Capture the cell that displays the provided text and extract its (X, Y) central coordinate. 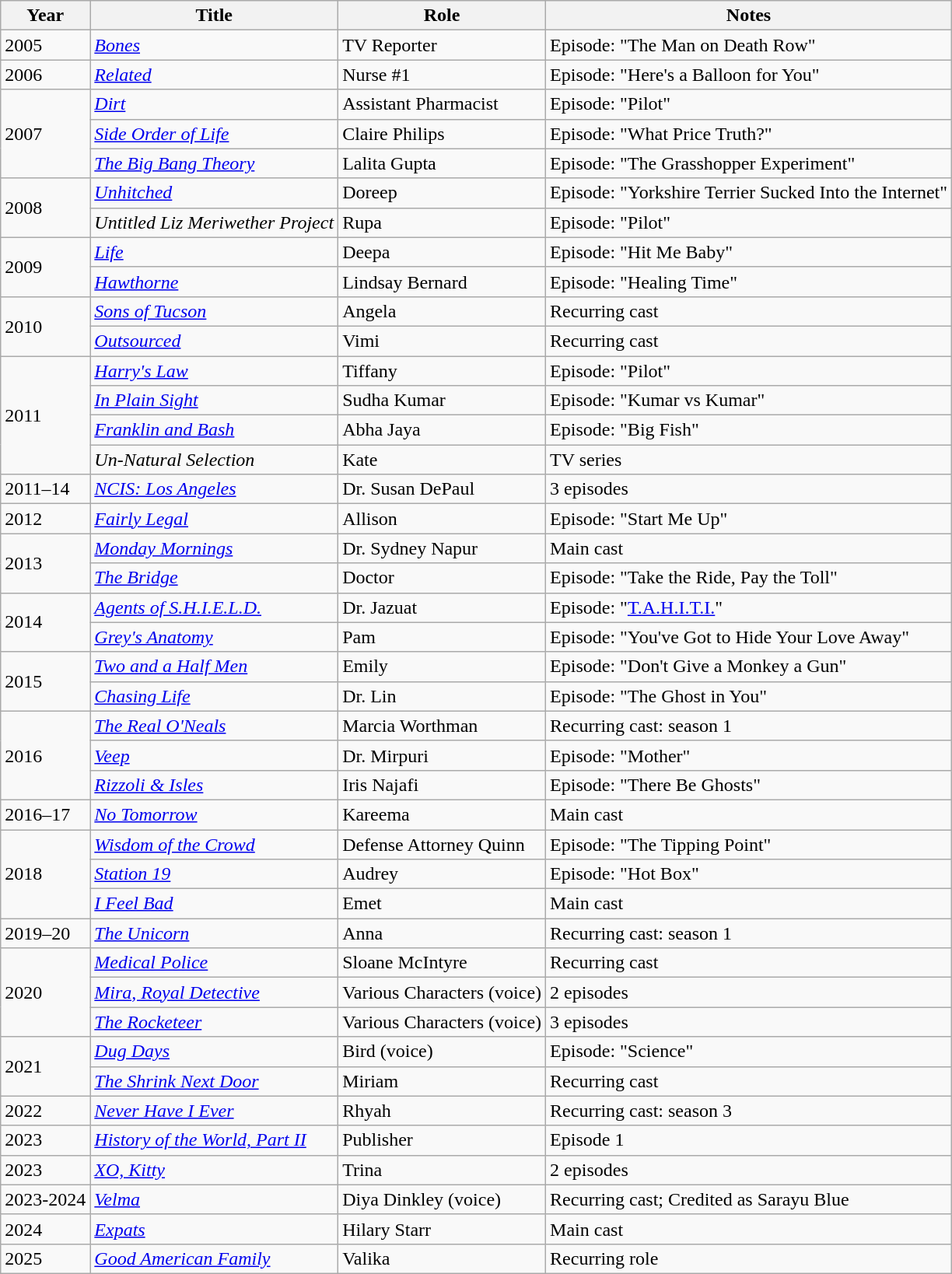
Bones (215, 45)
In Plain Sight (215, 401)
Rhyah (442, 1111)
TV Reporter (442, 45)
Episode: "Kumar vs Kumar" (749, 401)
Episode: "The Ghost in You" (749, 696)
Wisdom of the Crowd (215, 844)
Episode: "Big Fish" (749, 430)
Dr. Sydney Napur (442, 548)
Dr. Lin (442, 696)
Episode: "Hot Box" (749, 874)
Angela (442, 311)
Lalita Gupta (442, 163)
Agents of S.H.I.E.L.D. (215, 607)
Diya Dinkley (voice) (442, 1199)
Abha Jaya (442, 430)
Valika (442, 1258)
Recurring cast; Credited as Sarayu Blue (749, 1199)
Episode: "The Tipping Point" (749, 844)
Franklin and Bash (215, 430)
2008 (45, 208)
Episode: "Don't Give a Monkey a Gun" (749, 667)
Mira, Royal Detective (215, 992)
2011 (45, 415)
Dirt (215, 104)
Episode 1 (749, 1140)
Episode: "T.A.H.I.T.I." (749, 607)
Veep (215, 755)
Trina (442, 1170)
Episode: "Mother" (749, 755)
2016 (45, 755)
2019–20 (45, 933)
Station 19 (215, 874)
Episode: "You've Got to Hide Your Love Away" (749, 637)
Emily (442, 667)
Anna (442, 933)
Defense Attorney Quinn (442, 844)
2012 (45, 519)
2023-2024 (45, 1199)
Episode: "Here's a Balloon for You" (749, 75)
Miriam (442, 1081)
Fairly Legal (215, 519)
Medical Police (215, 963)
Hilary Starr (442, 1229)
Episode: "There Be Ghosts" (749, 785)
2009 (45, 267)
Sons of Tucson (215, 311)
Episode: "Start Me Up" (749, 519)
XO, Kitty (215, 1170)
Recurring cast: season 3 (749, 1111)
Tiffany (442, 371)
Dr. Jazuat (442, 607)
2024 (45, 1229)
Doctor (442, 578)
Role (442, 16)
2020 (45, 992)
Claire Philips (442, 134)
Rizzoli & Isles (215, 785)
I Feel Bad (215, 904)
2005 (45, 45)
History of the World, Part II (215, 1140)
Unhitched (215, 193)
Kareema (442, 814)
Episode: "Science" (749, 1052)
Assistant Pharmacist (442, 104)
Episode: "Hit Me Baby" (749, 252)
2022 (45, 1111)
Kate (442, 460)
Nurse #1 (442, 75)
Year (45, 16)
Dr. Susan DePaul (442, 489)
Expats (215, 1229)
Publisher (442, 1140)
2016–17 (45, 814)
Dug Days (215, 1052)
Sudha Kumar (442, 401)
Lindsay Bernard (442, 282)
Life (215, 252)
Episode: "The Man on Death Row" (749, 45)
The Rocketeer (215, 1022)
2025 (45, 1258)
Bird (voice) (442, 1052)
2014 (45, 622)
Episode: "Take the Ride, Pay the Toll" (749, 578)
Recurring role (749, 1258)
Un-Natural Selection (215, 460)
The Shrink Next Door (215, 1081)
Notes (749, 16)
Pam (442, 637)
Episode: "Healing Time" (749, 282)
Related (215, 75)
NCIS: Los Angeles (215, 489)
The Unicorn (215, 933)
Untitled Liz Meriwether Project (215, 222)
2007 (45, 134)
Sloane McIntyre (442, 963)
No Tomorrow (215, 814)
2015 (45, 681)
TV series (749, 460)
Outsourced (215, 341)
2011–14 (45, 489)
Episode: "What Price Truth?" (749, 134)
Iris Najafi (442, 785)
The Big Bang Theory (215, 163)
Velma (215, 1199)
Good American Family (215, 1258)
Doreep (442, 193)
Rupa (442, 222)
2013 (45, 563)
Deepa (442, 252)
Never Have I Ever (215, 1111)
Vimi (442, 341)
Monday Mornings (215, 548)
Marcia Worthman (442, 726)
Dr. Mirpuri (442, 755)
Allison (442, 519)
2018 (45, 873)
Title (215, 16)
Two and a Half Men (215, 667)
2021 (45, 1066)
Emet (442, 904)
The Bridge (215, 578)
2006 (45, 75)
Grey's Anatomy (215, 637)
2010 (45, 326)
The Real O'Neals (215, 726)
Episode: "The Grasshopper Experiment" (749, 163)
Chasing Life (215, 696)
Episode: "Yorkshire Terrier Sucked Into the Internet" (749, 193)
Harry's Law (215, 371)
Side Order of Life (215, 134)
Audrey (442, 874)
Hawthorne (215, 282)
